Scan for the cell matching the given text and deliver its (X, Y) coordinate at center. 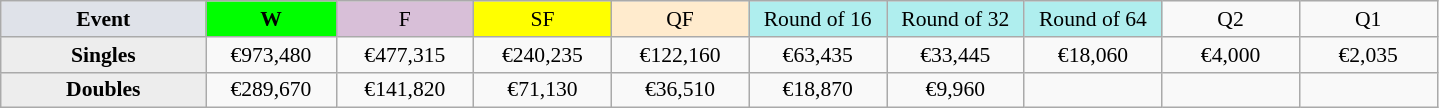
€18,060 (1093, 55)
Q2 (1231, 19)
€18,870 (818, 90)
€36,510 (680, 90)
€240,235 (543, 55)
SF (543, 19)
Singles (104, 55)
€71,130 (543, 90)
QF (680, 19)
Event (104, 19)
€289,670 (271, 90)
Round of 16 (818, 19)
€63,435 (818, 55)
€122,160 (680, 55)
Round of 32 (955, 19)
Q1 (1368, 19)
Round of 64 (1093, 19)
€477,315 (405, 55)
€4,000 (1231, 55)
W (271, 19)
€2,035 (1368, 55)
F (405, 19)
€33,445 (955, 55)
€9,960 (955, 90)
€973,480 (271, 55)
Doubles (104, 90)
€141,820 (405, 90)
